Output the [x, y] coordinate of the center of the cell containing the given text.  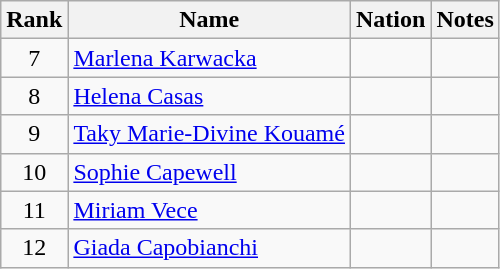
Name [210, 20]
9 [34, 134]
Nation [390, 20]
Miriam Vece [210, 210]
8 [34, 96]
11 [34, 210]
Helena Casas [210, 96]
Sophie Capewell [210, 172]
Marlena Karwacka [210, 58]
7 [34, 58]
Notes [465, 20]
Giada Capobianchi [210, 248]
10 [34, 172]
Taky Marie-Divine Kouamé [210, 134]
Rank [34, 20]
12 [34, 248]
